Pinpoint the cell where the given text exists, returning its [x, y] midpoint coordinate. 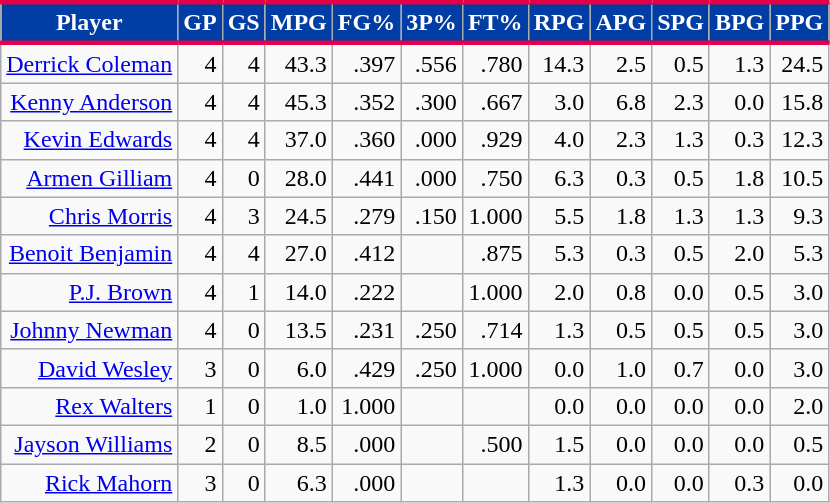
.714 [495, 330]
.556 [432, 63]
10.5 [800, 178]
MPG [298, 22]
45.3 [298, 102]
28.0 [298, 178]
Rick Mahorn [90, 483]
FG% [366, 22]
.231 [366, 330]
Jayson Williams [90, 444]
.780 [495, 63]
GP [200, 22]
Rex Walters [90, 406]
.441 [366, 178]
BPG [739, 22]
Benoit Benjamin [90, 254]
37.0 [298, 140]
.397 [366, 63]
8.5 [298, 444]
.300 [432, 102]
.875 [495, 254]
.352 [366, 102]
43.3 [298, 63]
PPG [800, 22]
FT% [495, 22]
0.8 [621, 292]
GS [244, 22]
.150 [432, 216]
6.0 [298, 368]
SPG [681, 22]
Chris Morris [90, 216]
.667 [495, 102]
.500 [495, 444]
RPG [559, 22]
APG [621, 22]
Kenny Anderson [90, 102]
2 [200, 444]
0.7 [681, 368]
5.5 [559, 216]
2.5 [621, 63]
Player [90, 22]
12.3 [800, 140]
.279 [366, 216]
6.8 [621, 102]
.222 [366, 292]
.360 [366, 140]
David Wesley [90, 368]
14.0 [298, 292]
P.J. Brown [90, 292]
9.3 [800, 216]
13.5 [298, 330]
Johnny Newman [90, 330]
Armen Gilliam [90, 178]
14.3 [559, 63]
.429 [366, 368]
Derrick Coleman [90, 63]
4.0 [559, 140]
15.8 [800, 102]
1.5 [559, 444]
.412 [366, 254]
.750 [495, 178]
Kevin Edwards [90, 140]
27.0 [298, 254]
3P% [432, 22]
.929 [495, 140]
